Extract the [x, y] coordinate from the center of the cell holding the provided text.  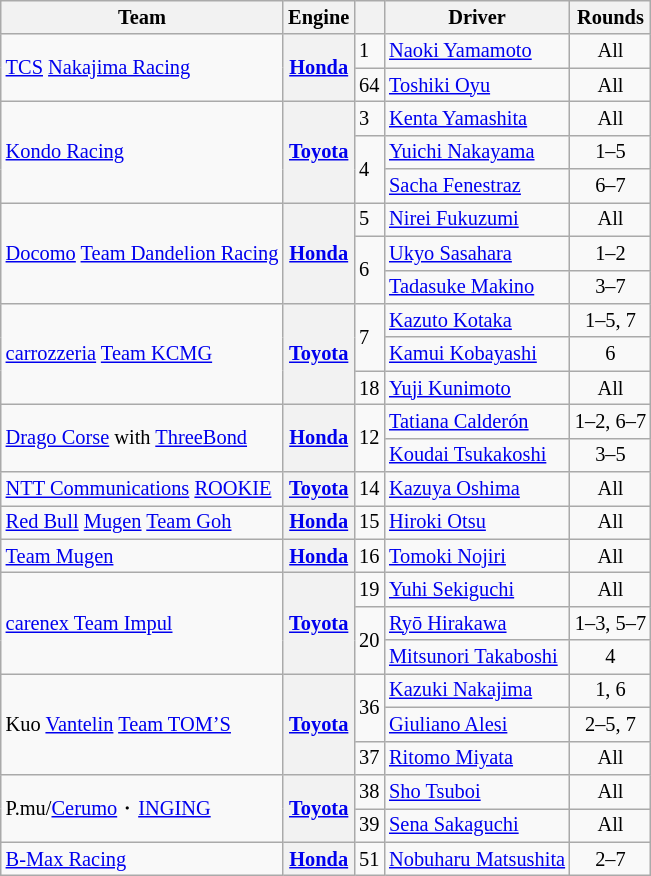
B-Max Racing [142, 859]
Red Bull Mugen Team Goh [142, 522]
carrozzeria Team KCMG [142, 354]
Yuhi Sekiguchi [477, 589]
Sho Tsuboi [477, 791]
Team [142, 17]
1 [369, 51]
Ritomo Miyata [477, 758]
64 [369, 85]
38 [369, 791]
5 [369, 219]
Rounds [610, 17]
Docomo Team Dandelion Racing [142, 252]
Naoki Yamamoto [477, 51]
Tomoki Nojiri [477, 556]
7 [369, 336]
6–7 [610, 186]
Drago Corse with ThreeBond [142, 438]
Engine [318, 17]
Mitsunori Takaboshi [477, 657]
P.mu/Cerumo・INGING [142, 808]
20 [369, 640]
1, 6 [610, 690]
14 [369, 489]
Sena Sakaguchi [477, 825]
2–7 [610, 859]
Tatiana Calderón [477, 421]
Driver [477, 17]
Kenta Yamashita [477, 118]
36 [369, 706]
Toshiki Oyu [477, 85]
51 [369, 859]
1–5, 7 [610, 320]
Kazuto Kotaka [477, 320]
Giuliano Alesi [477, 724]
Koudai Tsukakoshi [477, 455]
Kuo Vantelin Team TOM’S [142, 724]
3–5 [610, 455]
1–5 [610, 152]
Ukyo Sasahara [477, 253]
39 [369, 825]
Hiroki Otsu [477, 522]
12 [369, 438]
Sacha Fenestraz [477, 186]
Ryō Hirakawa [477, 623]
carenex Team Impul [142, 622]
TCS Nakajima Racing [142, 68]
NTT Communications ROOKIE [142, 489]
Nirei Fukuzumi [477, 219]
Tadasuke Makino [477, 287]
Nobuharu Matsushita [477, 859]
19 [369, 589]
37 [369, 758]
Kamui Kobayashi [477, 354]
Team Mugen [142, 556]
Kazuki Nakajima [477, 690]
1–2, 6–7 [610, 421]
Kazuya Oshima [477, 489]
2–5, 7 [610, 724]
15 [369, 522]
Yuichi Nakayama [477, 152]
Kondo Racing [142, 152]
Yuji Kunimoto [477, 388]
1–2 [610, 253]
3 [369, 118]
3–7 [610, 287]
18 [369, 388]
1–3, 5–7 [610, 623]
16 [369, 556]
